Determine the (X, Y) coordinate at the center of the cell enclosing the given text.  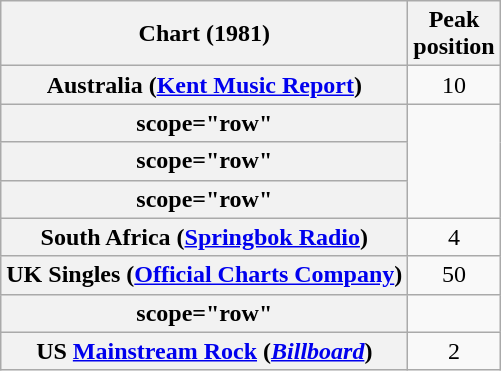
UK Singles (Official Charts Company) (204, 275)
Australia (Kent Music Report) (204, 85)
US Mainstream Rock (Billboard) (204, 351)
Chart (1981) (204, 34)
10 (454, 85)
2 (454, 351)
50 (454, 275)
South Africa (Springbok Radio) (204, 237)
Peakposition (454, 34)
4 (454, 237)
